Pinpoint the cell where the given text exists, returning its (X, Y) midpoint coordinate. 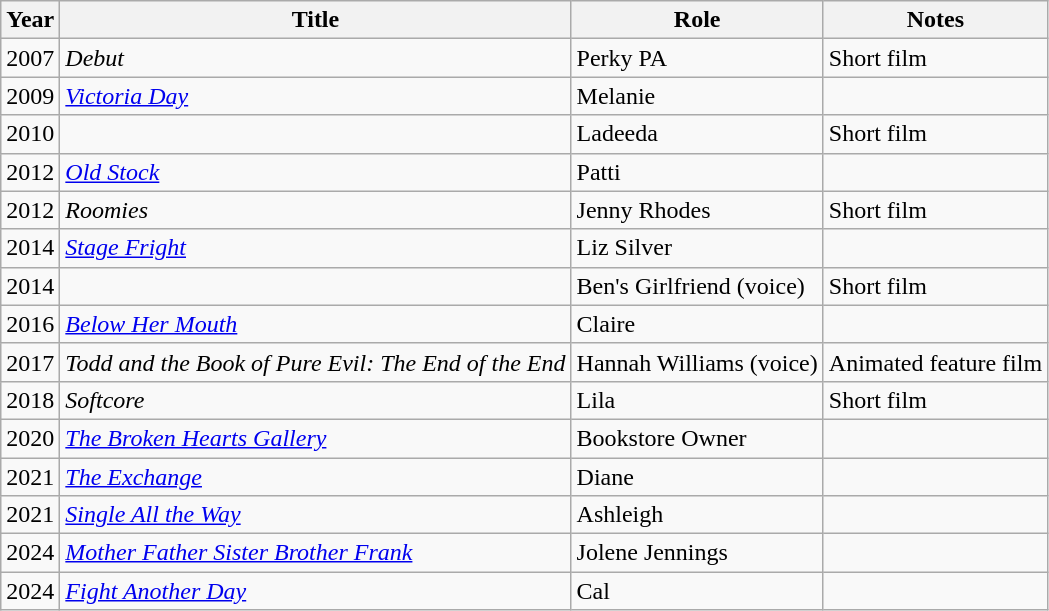
Ladeeda (697, 134)
Animated feature film (935, 362)
2018 (30, 400)
Debut (316, 58)
Claire (697, 324)
Softcore (316, 400)
2010 (30, 134)
Below Her Mouth (316, 324)
Ben's Girlfriend (voice) (697, 286)
Lila (697, 400)
Diane (697, 477)
2016 (30, 324)
Melanie (697, 96)
2007 (30, 58)
Bookstore Owner (697, 438)
Jenny Rhodes (697, 210)
Role (697, 20)
Ashleigh (697, 515)
Stage Fright (316, 248)
Hannah Williams (voice) (697, 362)
Perky PA (697, 58)
Victoria Day (316, 96)
Jolene Jennings (697, 553)
2017 (30, 362)
2020 (30, 438)
Year (30, 20)
Fight Another Day (316, 591)
Todd and the Book of Pure Evil: The End of the End (316, 362)
Liz Silver (697, 248)
The Broken Hearts Gallery (316, 438)
Cal (697, 591)
Roomies (316, 210)
Old Stock (316, 172)
2009 (30, 96)
The Exchange (316, 477)
Mother Father Sister Brother Frank (316, 553)
Patti (697, 172)
Notes (935, 20)
Title (316, 20)
Single All the Way (316, 515)
